Extract the (X, Y) coordinate from the center of the cell holding the provided text.  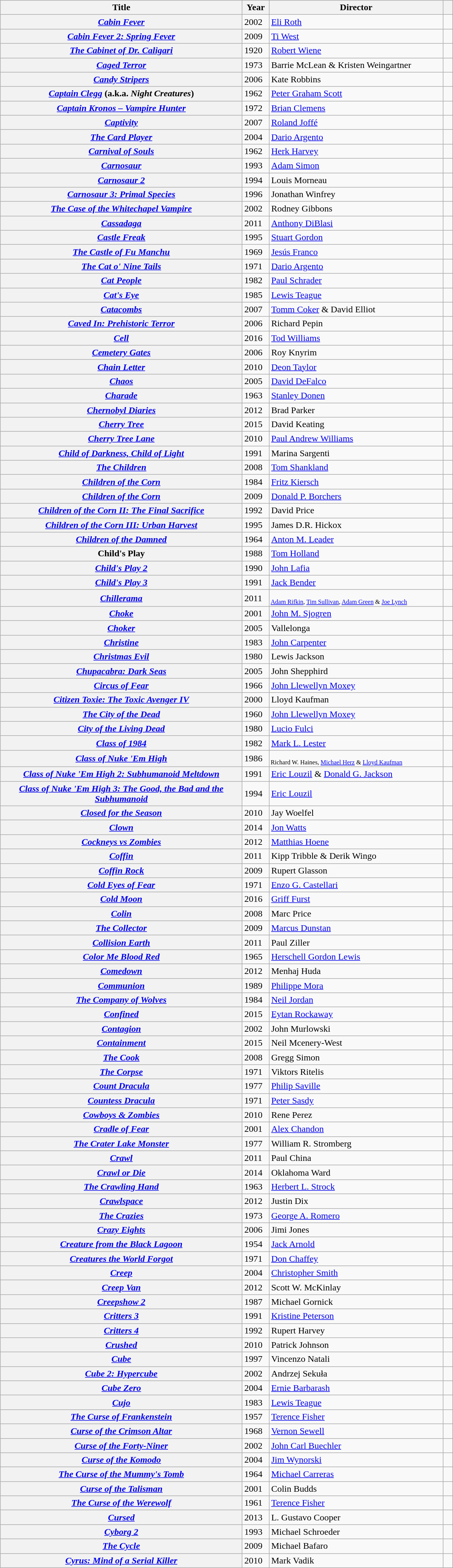
Chillerama (122, 598)
Cat People (122, 281)
Charade (122, 395)
Child's Play (122, 554)
Rodney Gibbons (356, 209)
The Company of Wolves (122, 1000)
Fritz Kiersch (356, 482)
1969 (256, 252)
Coffin Rock (122, 870)
Circus of Fear (122, 685)
Castle Freak (122, 238)
Curse of the Forty-Niner (122, 1445)
John Shepphird (356, 671)
Jack Arnold (356, 1244)
Cherry Tree Lane (122, 439)
Class of Nuke 'Em High 3: The Good, the Bad and the Subhumanoid (122, 794)
Griff Furst (356, 899)
Andrzej Sekuła (356, 1374)
Children of the Corn II: The Final Sacrifice (122, 511)
Marcus Dunstan (356, 928)
Tod Williams (356, 338)
Marina Sargenti (356, 453)
Viktors Ritelis (356, 1072)
2000 (256, 700)
Caved In: Prehistoric Terror (122, 324)
Chernobyl Diaries (122, 410)
The Crawling Hand (122, 1187)
The Cook (122, 1057)
Class of Nuke 'Em High (122, 758)
Curse of the Komodo (122, 1460)
Jesús Franco (356, 252)
Kate Robbins (356, 79)
Collision Earth (122, 942)
Jay Woelfel (356, 813)
Alex Chandon (356, 1129)
Cabin Fever 2: Spring Fever (122, 36)
The Cycle (122, 1546)
Cube Zero (122, 1388)
Director (356, 8)
Critters 3 (122, 1316)
1972 (256, 108)
1966 (256, 685)
John Lafia (356, 568)
Cursed (122, 1517)
Child of Darkness, Child of Light (122, 453)
Brad Parker (356, 410)
Tom Holland (356, 554)
Gregg Simon (356, 1057)
Class of Nuke 'Em High 2: Subhumanoid Meltdown (122, 774)
Herk Harvey (356, 151)
John Carpenter (356, 642)
Closed for the Season (122, 813)
Enzo G. Castellari (356, 885)
The Children (122, 468)
Carnival of Souls (122, 151)
Philip Saville (356, 1086)
Cherry Tree (122, 424)
Captivity (122, 122)
Cold Eyes of Fear (122, 885)
Lloyd Kaufman (356, 700)
Paul Ziller (356, 942)
Richard W. Haines, Michael Herz & Lloyd Kaufman (356, 758)
1961 (256, 1503)
John Murlowski (356, 1029)
Michael Carreras (356, 1474)
1990 (256, 568)
1997 (256, 1359)
Paul China (356, 1158)
Philippe Mora (356, 985)
Kristine Peterson (356, 1316)
Adam Simon (356, 165)
Rupert Harvey (356, 1330)
1960 (256, 714)
Tom Shankland (356, 468)
Eytan Rockaway (356, 1014)
Christine (122, 642)
Eric Louzil & Donald G. Jackson (356, 774)
2013 (256, 1517)
The City of the Dead (122, 714)
1986 (256, 758)
Cell (122, 338)
David Price (356, 511)
Cabin Fever (122, 22)
James D.R. Hickox (356, 525)
1965 (256, 957)
Brian Clemens (356, 108)
Creep (122, 1273)
John M. Sjogren (356, 614)
1920 (256, 51)
Cowboys & Zombies (122, 1115)
1985 (256, 295)
Marc Price (356, 914)
Stanley Donen (356, 395)
Richard Pepin (356, 324)
Mark Vadik (356, 1560)
Peter Sasdy (356, 1100)
Chupacabra: Dark Seas (122, 671)
Critters 4 (122, 1330)
Lewis Jackson (356, 657)
Louis Morneau (356, 180)
Matthias Hoene (356, 842)
Cassadaga (122, 223)
Curse of the Crimson Altar (122, 1431)
Coffin (122, 856)
1987 (256, 1302)
Vernon Sewell (356, 1431)
Class of 1984 (122, 743)
Ernie Barbarash (356, 1388)
Colin Budds (356, 1489)
Rene Perez (356, 1115)
Creatures the World Forgot (122, 1259)
1968 (256, 1431)
Cyborg 2 (122, 1532)
Cockneys vs Zombies (122, 842)
Justin Dix (356, 1201)
Eric Louzil (356, 794)
Crushed (122, 1345)
Countess Dracula (122, 1100)
Jonathan Winfrey (356, 194)
Jimi Jones (356, 1230)
Roy Knyrim (356, 352)
The Curse of the Mummy's Tomb (122, 1474)
Deon Taylor (356, 367)
Christmas Evil (122, 657)
Chaos (122, 381)
The Castle of Fu Manchu (122, 252)
Creepshow 2 (122, 1302)
The Case of the Whitechapel Vampire (122, 209)
David Keating (356, 424)
Confined (122, 1014)
Scott W. McKinlay (356, 1287)
Child's Play 3 (122, 582)
The Card Player (122, 137)
Crawl or Die (122, 1172)
Creep Van (122, 1287)
1954 (256, 1244)
Jim Wynorski (356, 1460)
Stuart Gordon (356, 238)
Christopher Smith (356, 1273)
Child's Play 2 (122, 568)
Carnosaur 2 (122, 180)
William R. Stromberg (356, 1144)
Choke (122, 614)
The Collector (122, 928)
1996 (256, 194)
Containment (122, 1043)
Lucio Fulci (356, 728)
Cube (122, 1359)
Captain Kronos – Vampire Hunter (122, 108)
Children of the Damned (122, 539)
Carnosaur (122, 165)
Rupert Glasson (356, 870)
The Cat o' Nine Tails (122, 266)
Children of the Corn III: Urban Harvest (122, 525)
Candy Stripers (122, 79)
Herbert L. Strock (356, 1187)
Oklahoma Ward (356, 1172)
Robert Wiene (356, 51)
Contagion (122, 1029)
Anthony DiBlasi (356, 223)
Donald P. Borchers (356, 496)
Creature from the Black Lagoon (122, 1244)
1989 (256, 985)
Citizen Toxie: The Toxic Avenger IV (122, 700)
The Curse of the Werewolf (122, 1503)
Cold Moon (122, 899)
Cyrus: Mind of a Serial Killer (122, 1560)
Communion (122, 985)
Herschell Gordon Lewis (356, 957)
Ti West (356, 36)
Neil Jordan (356, 1000)
The Cabinet of Dr. Caligari (122, 51)
Barrie McLean & Kristen Weingartner (356, 65)
Paul Andrew Williams (356, 439)
Roland Joffé (356, 122)
Year (256, 8)
John Carl Buechler (356, 1445)
Tomm Coker & David Elliot (356, 309)
1988 (256, 554)
Cradle of Fear (122, 1129)
Crawlspace (122, 1201)
Vincenzo Natali (356, 1359)
Cat's Eye (122, 295)
Count Dracula (122, 1086)
Michael Gornick (356, 1302)
Title (122, 8)
The Corpse (122, 1072)
City of the Living Dead (122, 728)
Colin (122, 914)
Captain Clegg (a.k.a. Night Creatures) (122, 94)
Crawl (122, 1158)
The Crater Lake Monster (122, 1144)
Don Chaffey (356, 1259)
Cube 2: Hypercube (122, 1374)
Michael Bafaro (356, 1546)
Vallelonga (356, 628)
Peter Graham Scott (356, 94)
Adam Rifkin, Tim Sullivan, Adam Green & Joe Lynch (356, 598)
Chain Letter (122, 367)
Crazy Eights (122, 1230)
L. Gustavo Cooper (356, 1517)
Menhaj Huda (356, 971)
Comedown (122, 971)
Carnosaur 3: Primal Species (122, 194)
Anton M. Leader (356, 539)
Patrick Johnson (356, 1345)
Choker (122, 628)
Michael Schroeder (356, 1532)
Caged Terror (122, 65)
Kipp Tribble & Derik Wingo (356, 856)
The Curse of Frankenstein (122, 1417)
Color Me Blood Red (122, 957)
Clown (122, 827)
Cujo (122, 1402)
Catacombs (122, 309)
Cemetery Gates (122, 352)
Jon Watts (356, 827)
Jack Bender (356, 582)
The Crazies (122, 1216)
1957 (256, 1417)
George A. Romero (356, 1216)
Paul Schrader (356, 281)
Curse of the Talisman (122, 1489)
Eli Roth (356, 22)
Mark L. Lester (356, 743)
David DeFalco (356, 381)
Neil Mcenery-West (356, 1043)
